Return the [X, Y] coordinate for the center point of the cell that contains the specified text.  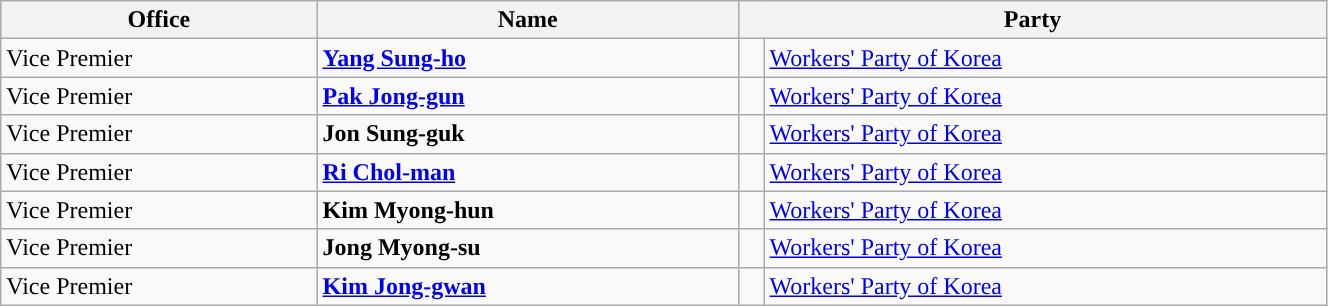
Yang Sung-ho [528, 58]
Party [1033, 20]
Ri Chol-man [528, 172]
Jon Sung-guk [528, 134]
Pak Jong-gun [528, 96]
Office [159, 20]
Kim Jong-gwan [528, 286]
Name [528, 20]
Kim Myong-hun [528, 210]
Jong Myong-su [528, 248]
